Determine the [X, Y] coordinate at the center of the cell enclosing the given text.  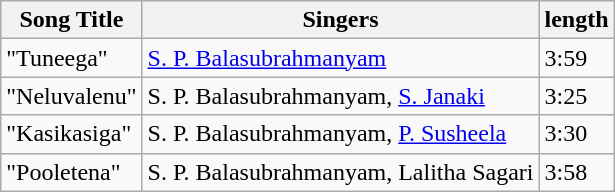
"Kasikasiga" [72, 134]
S. P. Balasubrahmanyam [340, 58]
S. P. Balasubrahmanyam, P. Susheela [340, 134]
S. P. Balasubrahmanyam, S. Janaki [340, 96]
3:59 [576, 58]
3:58 [576, 172]
length [576, 20]
3:30 [576, 134]
"Pooletena" [72, 172]
Singers [340, 20]
S. P. Balasubrahmanyam, Lalitha Sagari [340, 172]
"Neluvalenu" [72, 96]
3:25 [576, 96]
Song Title [72, 20]
"Tuneega" [72, 58]
